Locate the cell with the specified text and output its [X, Y] center coordinate. 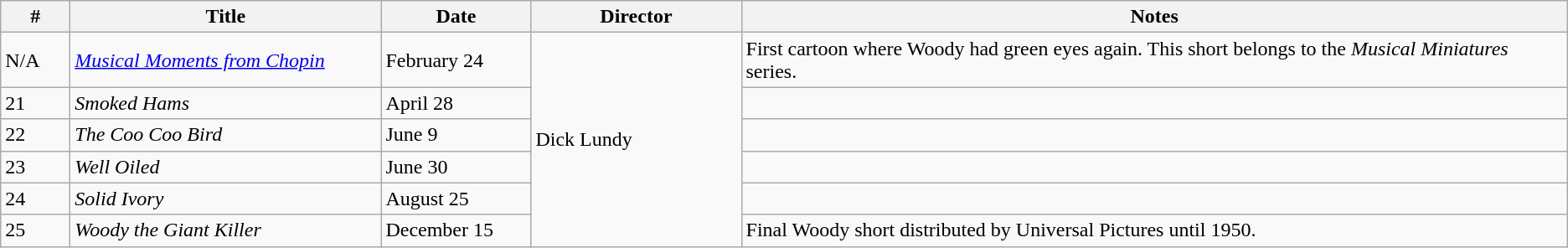
N/A [35, 60]
April 28 [456, 103]
Final Woody short distributed by Universal Pictures until 1950. [1154, 230]
June 30 [456, 167]
First cartoon where Woody had green eyes again. This short belongs to the Musical Miniatures series. [1154, 60]
February 24 [456, 60]
Title [226, 17]
24 [35, 199]
August 25 [456, 199]
25 [35, 230]
# [35, 17]
Notes [1154, 17]
21 [35, 103]
23 [35, 167]
Dick Lundy [637, 139]
Woody the Giant Killer [226, 230]
June 9 [456, 135]
22 [35, 135]
Musical Moments from Chopin [226, 60]
Well Oiled [226, 167]
December 15 [456, 230]
Director [637, 17]
The Coo Coo Bird [226, 135]
Solid Ivory [226, 199]
Smoked Hams [226, 103]
Date [456, 17]
